Locate the cell with the specified text and output its [X, Y] center coordinate. 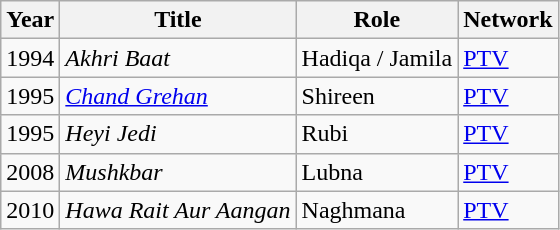
Lubna [377, 172]
Year [30, 20]
Title [178, 20]
Chand Grehan [178, 96]
1994 [30, 58]
2008 [30, 172]
Akhri Baat [178, 58]
Hadiqa / Jamila [377, 58]
Heyi Jedi [178, 134]
Role [377, 20]
Naghmana [377, 210]
Shireen [377, 96]
Rubi [377, 134]
Network [508, 20]
2010 [30, 210]
Mushkbar [178, 172]
Hawa Rait Aur Aangan [178, 210]
